Search for the cell housing the specified text and yield its (x, y) center coordinate. 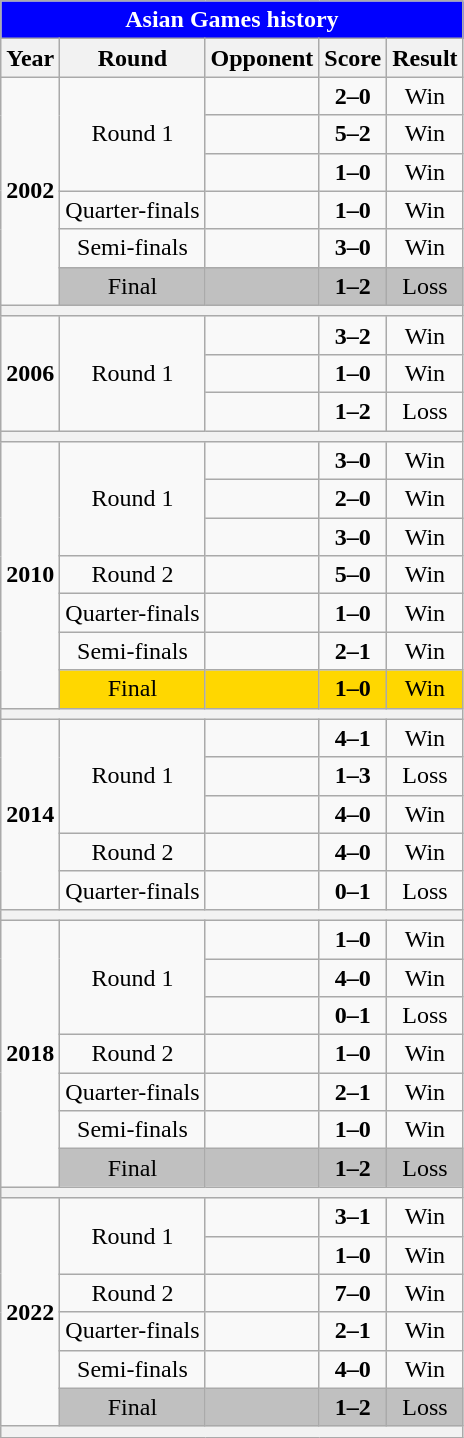
2018 (30, 1053)
Round (132, 58)
2022 (30, 1312)
2014 (30, 814)
1–3 (353, 776)
2010 (30, 575)
3–2 (353, 335)
Opponent (262, 58)
Asian Games history (232, 20)
2006 (30, 373)
Year (30, 58)
2002 (30, 191)
4–1 (353, 738)
7–0 (353, 1293)
Score (353, 58)
5–0 (353, 575)
Result (425, 58)
5–2 (353, 134)
3–1 (353, 1217)
